Locate the cell with the specified text and output its [X, Y] center coordinate. 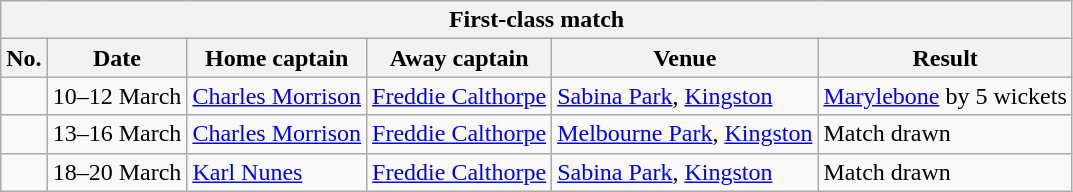
No. [24, 58]
Marylebone by 5 wickets [945, 96]
Away captain [460, 58]
10–12 March [117, 96]
18–20 March [117, 172]
Date [117, 58]
First-class match [537, 20]
Melbourne Park, Kingston [685, 134]
Karl Nunes [277, 172]
13–16 March [117, 134]
Result [945, 58]
Home captain [277, 58]
Venue [685, 58]
